For the text-containing cell, return its midpoint in [X, Y] coordinate format. 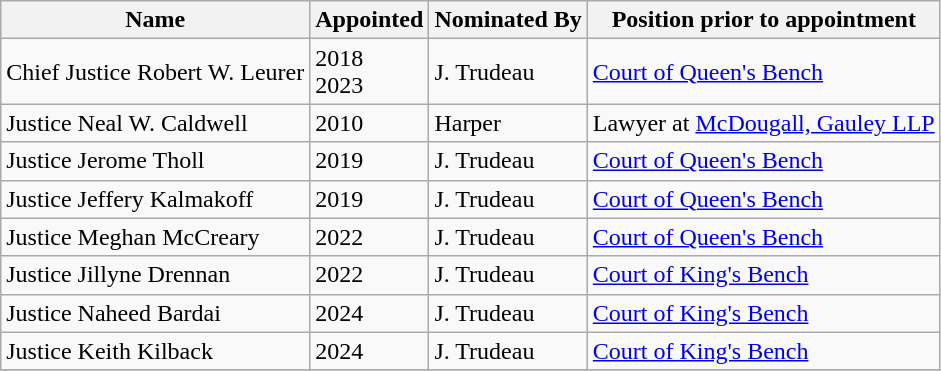
Nominated By [508, 20]
Lawyer at McDougall, Gauley LLP [764, 123]
Appointed [370, 20]
Justice Jerome Tholl [156, 161]
Justice Keith Kilback [156, 351]
2018 2023 [370, 72]
Justice Jeffery Kalmakoff [156, 199]
Name [156, 20]
2010 [370, 123]
Position prior to appointment [764, 20]
Chief Justice Robert W. Leurer [156, 72]
Justice Neal W. Caldwell [156, 123]
Harper [508, 123]
Justice Meghan McCreary [156, 237]
Justice Naheed Bardai [156, 313]
Justice Jillyne Drennan [156, 275]
